For the text-containing cell, return its midpoint in (X, Y) coordinate format. 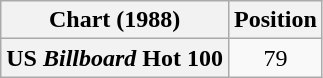
79 (276, 58)
Position (276, 20)
US Billboard Hot 100 (115, 58)
Chart (1988) (115, 20)
